Determine the [x, y] coordinate at the center of the cell enclosing the given text.  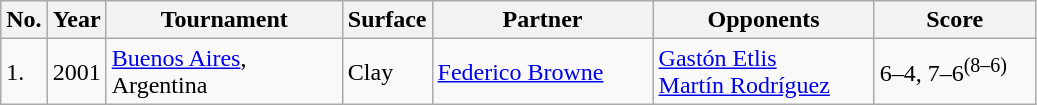
Federico Browne [542, 72]
1. [24, 72]
6–4, 7–6(8–6) [954, 72]
No. [24, 20]
Surface [387, 20]
Opponents [764, 20]
Partner [542, 20]
2001 [76, 72]
Buenos Aires, Argentina [224, 72]
Clay [387, 72]
Score [954, 20]
Tournament [224, 20]
Gastón Etlis Martín Rodríguez [764, 72]
Year [76, 20]
